Locate the cell with the specified text and output its (x, y) center coordinate. 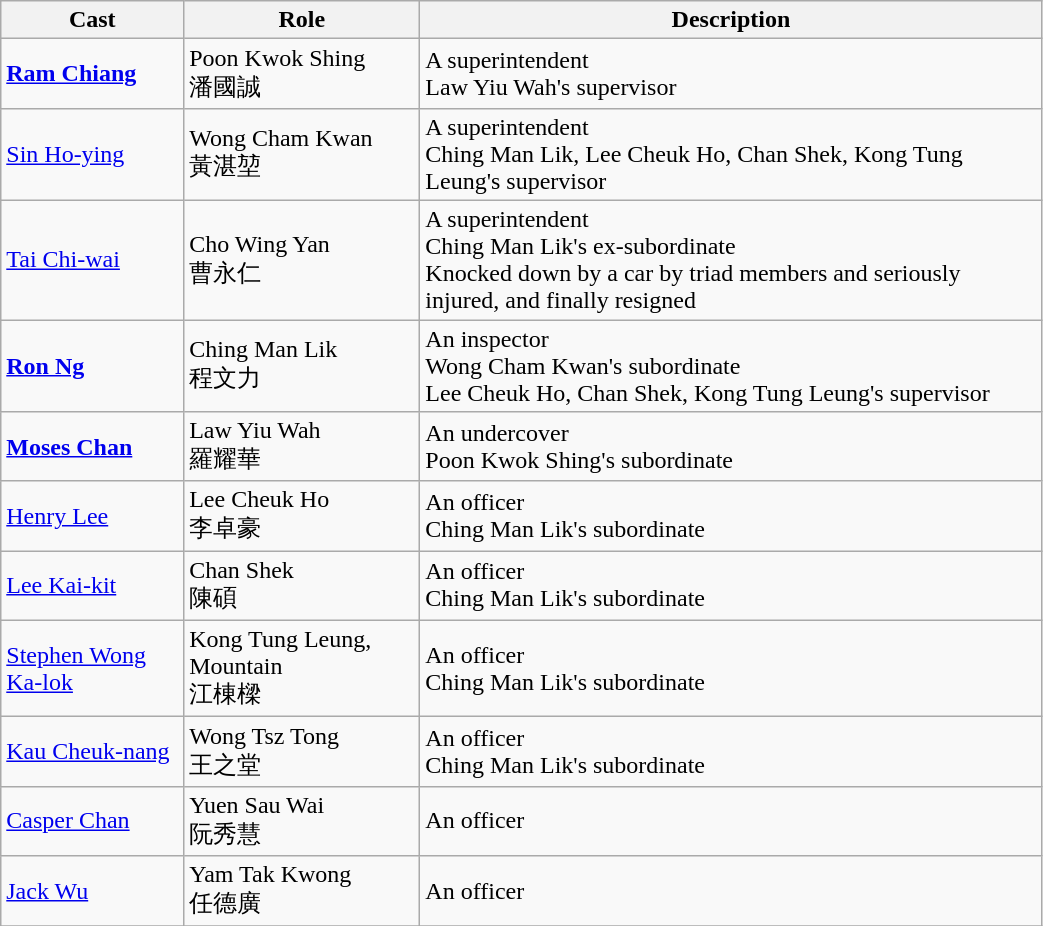
Yam Tak Kwong任德廣 (302, 891)
Cast (92, 20)
An undercoverPoon Kwok Shing's subordinate (731, 447)
Poon Kwok Shing潘國誠 (302, 74)
Kau Cheuk-nang (92, 752)
A superintendentChing Man Lik, Lee Cheuk Ho, Chan Shek, Kong Tung Leung's supervisor (731, 154)
A superintendentLaw Yiu Wah's supervisor (731, 74)
Moses Chan (92, 447)
Kong Tung Leung, Mountain江棟樑 (302, 668)
Lee Cheuk Ho李卓豪 (302, 516)
Wong Cham Kwan黃湛堃 (302, 154)
A superintendentChing Man Lik's ex-subordinateKnocked down by a car by triad members and seriously injured, and finally resigned (731, 260)
Ching Man Lik程文力 (302, 366)
Yuen Sau Wai阮秀慧 (302, 821)
Lee Kai-kit (92, 586)
Wong Tsz Tong王之堂 (302, 752)
Chan Shek陳碩 (302, 586)
Description (731, 20)
Henry Lee (92, 516)
Stephen Wong Ka-lok (92, 668)
Cho Wing Yan曹永仁 (302, 260)
Casper Chan (92, 821)
Ram Chiang (92, 74)
An inspectorWong Cham Kwan's subordinateLee Cheuk Ho, Chan Shek, Kong Tung Leung's supervisor (731, 366)
Sin Ho-ying (92, 154)
Law Yiu Wah羅耀華 (302, 447)
Ron Ng (92, 366)
Tai Chi-wai (92, 260)
Role (302, 20)
Jack Wu (92, 891)
